Search for the cell housing the specified text and yield its (X, Y) center coordinate. 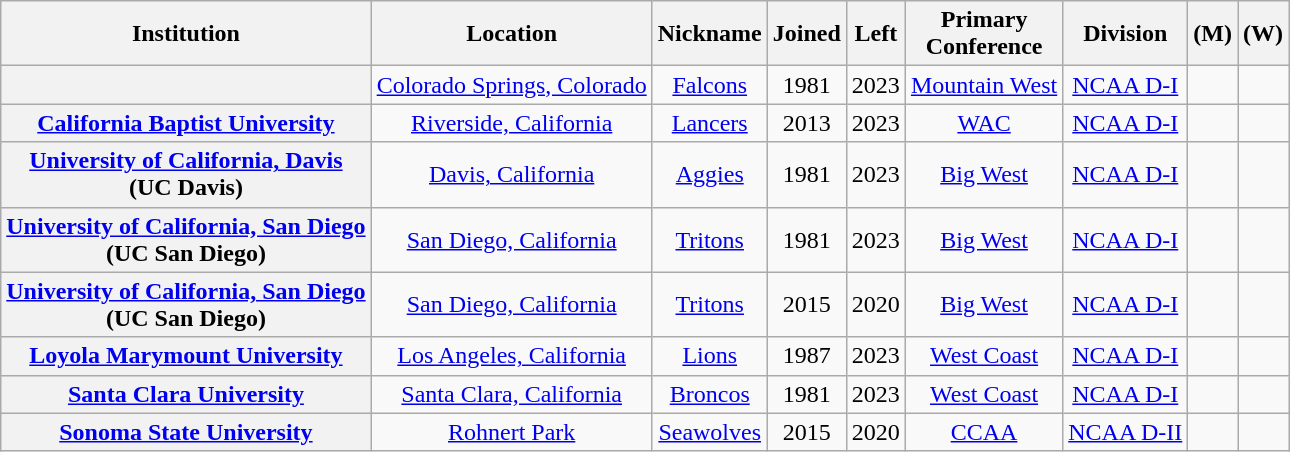
California Baptist University (186, 123)
Colorado Springs, Colorado (512, 85)
Lancers (710, 123)
NCAA D-II (1126, 432)
CCAA (984, 432)
Aggies (710, 174)
University of California, Davis(UC Davis) (186, 174)
Davis, California (512, 174)
Los Angeles, California (512, 356)
Division (1126, 34)
Santa Clara, California (512, 394)
Joined (806, 34)
Lions (710, 356)
Broncos (710, 394)
Institution (186, 34)
Riverside, California (512, 123)
Falcons (710, 85)
Location (512, 34)
Seawolves (710, 432)
Santa Clara University (186, 394)
Loyola Marymount University (186, 356)
WAC (984, 123)
Left (876, 34)
(M) (1213, 34)
Rohnert Park (512, 432)
Sonoma State University (186, 432)
PrimaryConference (984, 34)
1987 (806, 356)
Nickname (710, 34)
(W) (1264, 34)
Mountain West (984, 85)
2013 (806, 123)
